Locate the cell with the specified text and output its (x, y) center coordinate. 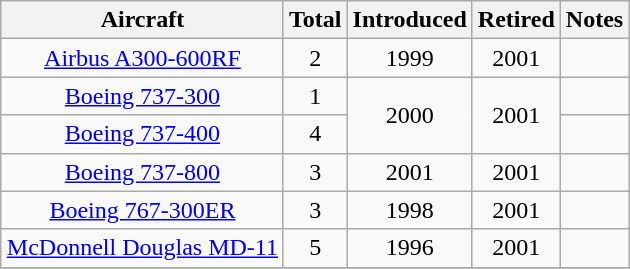
Boeing 767-300ER (142, 210)
Boeing 737-400 (142, 134)
2 (315, 58)
Boeing 737-300 (142, 96)
Introduced (410, 20)
1999 (410, 58)
Total (315, 20)
Boeing 737-800 (142, 172)
Retired (516, 20)
1 (315, 96)
1996 (410, 248)
4 (315, 134)
McDonnell Douglas MD-11 (142, 248)
Airbus A300-600RF (142, 58)
Aircraft (142, 20)
1998 (410, 210)
Notes (594, 20)
5 (315, 248)
2000 (410, 115)
